Identify which cell holds the provided text, then report its [x, y] central coordinate. 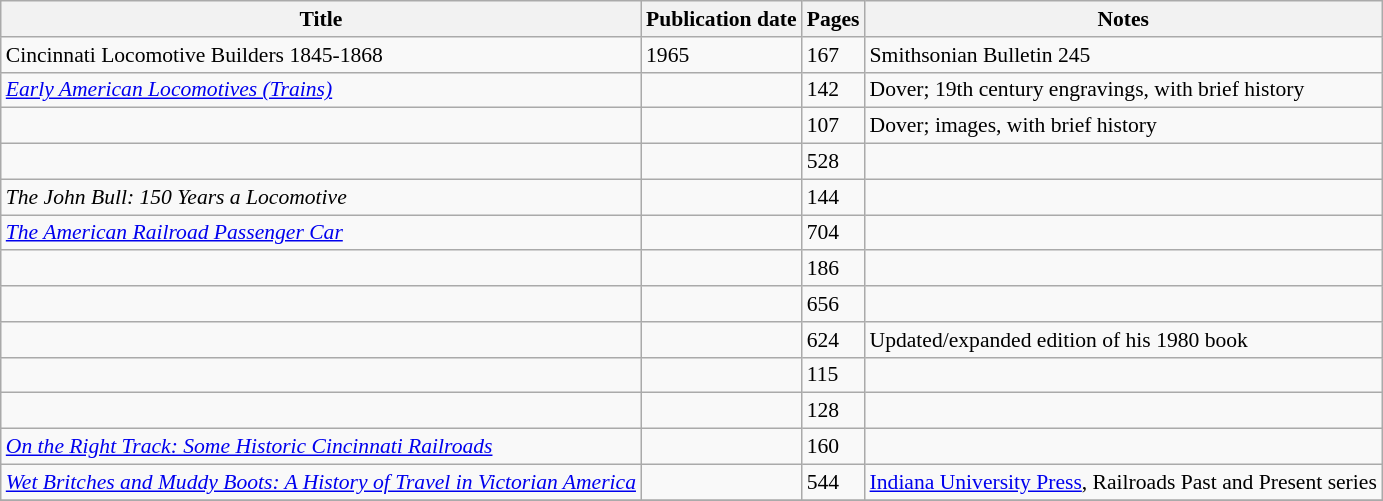
Updated/expanded edition of his 1980 book [1124, 340]
Dover; 19th century engravings, with brief history [1124, 90]
Smithsonian Bulletin 245 [1124, 55]
1965 [722, 55]
Pages [834, 19]
144 [834, 197]
624 [834, 340]
Wet Britches and Muddy Boots: A History of Travel in Victorian America [321, 482]
186 [834, 269]
Title [321, 19]
160 [834, 447]
544 [834, 482]
528 [834, 162]
128 [834, 411]
167 [834, 55]
704 [834, 233]
Early American Locomotives (Trains) [321, 90]
The American Railroad Passenger Car [321, 233]
Cincinnati Locomotive Builders 1845-1868 [321, 55]
656 [834, 304]
115 [834, 375]
On the Right Track: Some Historic Cincinnati Railroads [321, 447]
The John Bull: 150 Years a Locomotive [321, 197]
Publication date [722, 19]
142 [834, 90]
Indiana University Press, Railroads Past and Present series [1124, 482]
107 [834, 126]
Notes [1124, 19]
Dover; images, with brief history [1124, 126]
